Provide the (X, Y) coordinate of the cell's center where the given text is located.  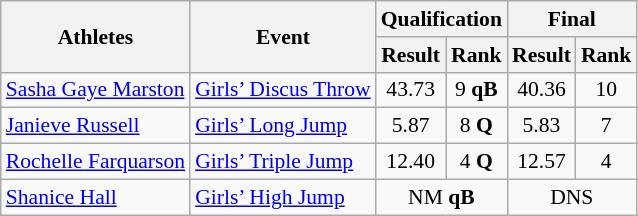
12.40 (411, 162)
9 qB (476, 90)
NM qB (442, 197)
Final (572, 19)
Girls’ Long Jump (283, 126)
4 (606, 162)
40.36 (542, 90)
Girls’ Triple Jump (283, 162)
5.87 (411, 126)
8 Q (476, 126)
Sasha Gaye Marston (96, 90)
43.73 (411, 90)
12.57 (542, 162)
5.83 (542, 126)
Girls’ High Jump (283, 197)
Girls’ Discus Throw (283, 90)
Athletes (96, 36)
Shanice Hall (96, 197)
DNS (572, 197)
Event (283, 36)
Qualification (442, 19)
Janieve Russell (96, 126)
4 Q (476, 162)
10 (606, 90)
7 (606, 126)
Rochelle Farquarson (96, 162)
